Find where the given text appears and provide that cell's center as (x, y) coordinate. 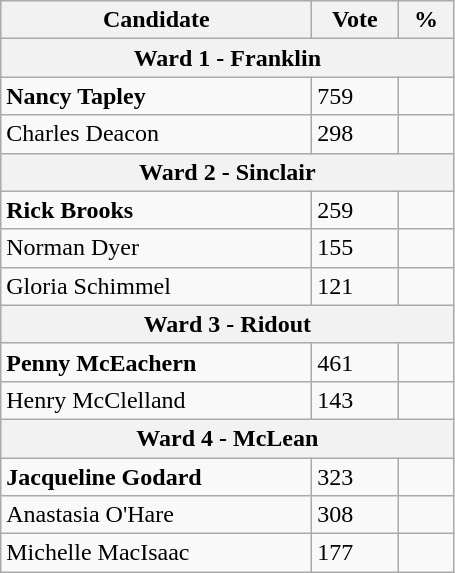
Ward 2 - Sinclair (228, 172)
Jacqueline Godard (156, 477)
Ward 1 - Franklin (228, 58)
759 (355, 96)
Nancy Tapley (156, 96)
Michelle MacIsaac (156, 553)
Ward 4 - McLean (228, 438)
% (426, 20)
121 (355, 286)
177 (355, 553)
323 (355, 477)
Charles Deacon (156, 134)
Rick Brooks (156, 210)
Candidate (156, 20)
Henry McClelland (156, 400)
Penny McEachern (156, 362)
Ward 3 - Ridout (228, 324)
Gloria Schimmel (156, 286)
298 (355, 134)
Anastasia O'Hare (156, 515)
Norman Dyer (156, 248)
308 (355, 515)
Vote (355, 20)
143 (355, 400)
461 (355, 362)
259 (355, 210)
155 (355, 248)
